Capture the cell that displays the provided text and extract its (x, y) central coordinate. 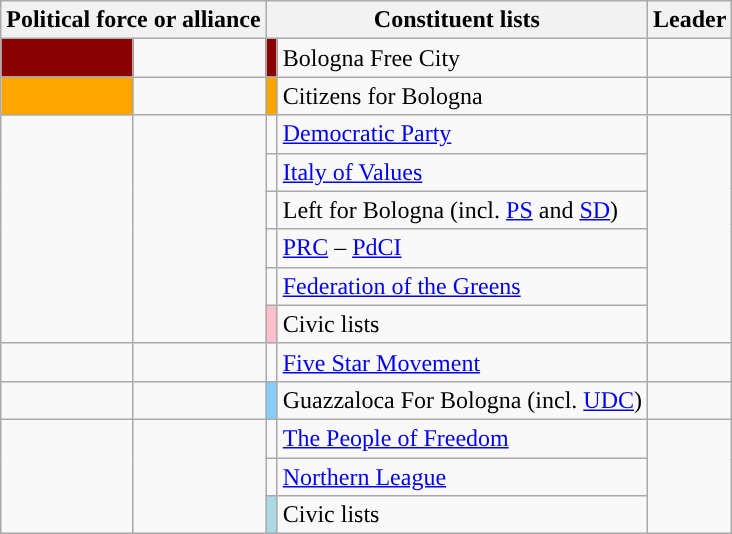
Italy of Values (462, 172)
Citizens for Bologna (462, 96)
Five Star Movement (462, 362)
The People of Freedom (462, 438)
Guazzaloca For Bologna (incl. UDC) (462, 400)
Democratic Party (462, 134)
Political force or alliance (134, 20)
PRC – PdCI (462, 248)
Federation of the Greens (462, 286)
Northern League (462, 477)
Constituent lists (456, 20)
Leader (690, 20)
Left for Bologna (incl. PS and SD) (462, 210)
Bologna Free City (462, 58)
